Find where the given text appears and provide that cell's center as [x, y] coordinate. 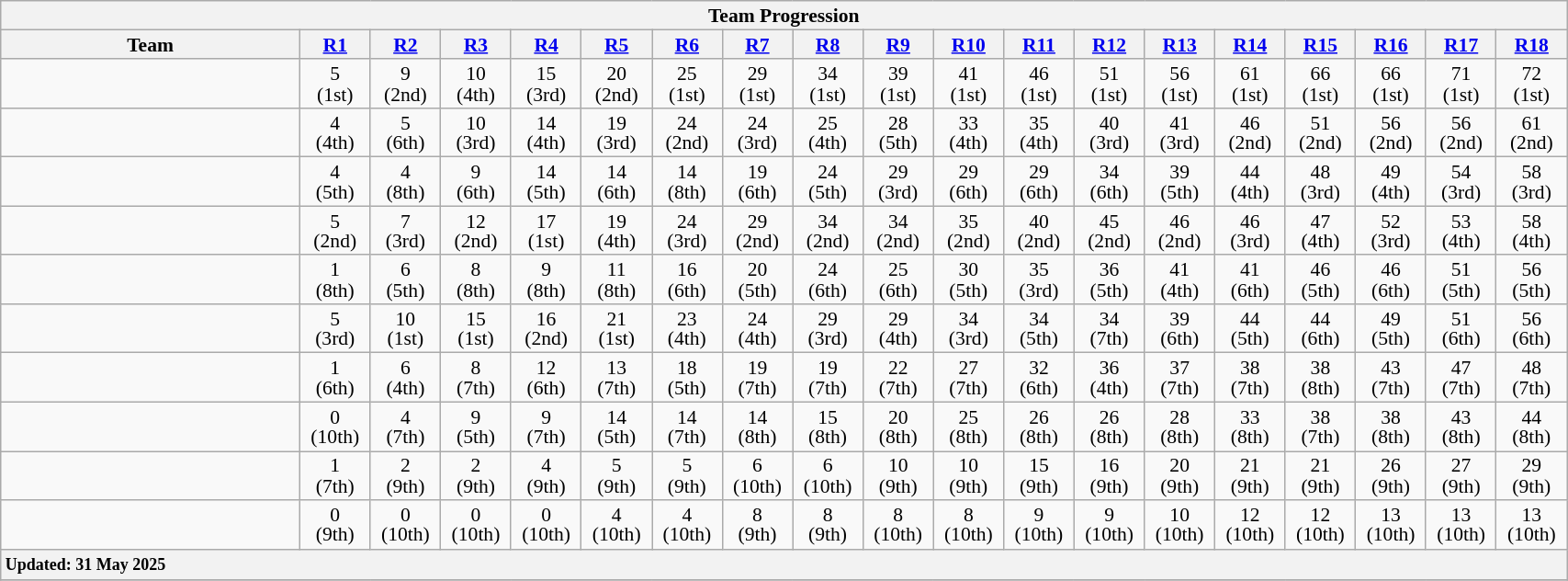
6(5th) [406, 279]
41(6th) [1249, 279]
5(3rd) [334, 329]
28(8th) [1179, 427]
14(4th) [546, 132]
48(3rd) [1321, 182]
4(7th) [406, 427]
R4 [546, 45]
49(5th) [1391, 329]
46(1st) [1040, 85]
51(1st) [1110, 85]
35(4th) [1040, 132]
58(3rd) [1532, 182]
39(1st) [898, 85]
R2 [406, 45]
25(8th) [968, 427]
24(6th) [829, 279]
46(3rd) [1249, 230]
44(6th) [1321, 329]
40(3rd) [1110, 132]
10(1st) [406, 329]
34(5th) [1040, 329]
39(6th) [1179, 329]
72(1st) [1532, 85]
R7 [757, 45]
26(9th) [1391, 476]
48(7th) [1532, 377]
R3 [476, 45]
34(7th) [1110, 329]
17(1st) [546, 230]
15(8th) [829, 427]
56(5th) [1532, 279]
14(7th) [687, 427]
5(2nd) [334, 230]
5(6th) [406, 132]
46(6th) [1391, 279]
36(5th) [1110, 279]
4(4th) [334, 132]
36(4th) [1110, 377]
9(2nd) [406, 85]
R6 [687, 45]
34(1st) [829, 85]
40(2nd) [1040, 230]
16(6th) [687, 279]
10(4th) [476, 85]
R14 [1249, 45]
37(7th) [1179, 377]
8(7th) [476, 377]
Updated: 31 May 2025 [784, 564]
4(8th) [406, 182]
19(4th) [617, 230]
47(4th) [1321, 230]
24(5th) [829, 182]
9(5th) [476, 427]
R16 [1391, 45]
19(6th) [757, 182]
61(1st) [1249, 85]
41(4th) [1179, 279]
12(6th) [546, 377]
5(1st) [334, 85]
46(5th) [1321, 279]
44(5th) [1249, 329]
R13 [1179, 45]
33(4th) [968, 132]
9(7th) [546, 427]
16(9th) [1110, 476]
R1 [334, 45]
22(7th) [898, 377]
71(1st) [1461, 85]
25(1st) [687, 85]
20(9th) [1179, 476]
1(8th) [334, 279]
R12 [1110, 45]
16(2nd) [546, 329]
27(7th) [968, 377]
15(9th) [1040, 476]
53(4th) [1461, 230]
23(4th) [687, 329]
R18 [1532, 45]
56(6th) [1532, 329]
4(9th) [546, 476]
24(4th) [757, 329]
10(3rd) [476, 132]
29(2nd) [757, 230]
52(3rd) [1391, 230]
25(4th) [829, 132]
51(2nd) [1321, 132]
24(2nd) [687, 132]
49(4th) [1391, 182]
47(7th) [1461, 377]
12(2nd) [476, 230]
R11 [1040, 45]
33(8th) [1249, 427]
7(3rd) [406, 230]
39(5th) [1179, 182]
29(1st) [757, 85]
R9 [898, 45]
6(4th) [406, 377]
14(6th) [617, 182]
9(8th) [546, 279]
56(1st) [1179, 85]
4(5th) [334, 182]
44(8th) [1532, 427]
34(3rd) [968, 329]
32(6th) [1040, 377]
10(10th) [1179, 524]
R17 [1461, 45]
18(5th) [687, 377]
61(2nd) [1532, 132]
R8 [829, 45]
20(5th) [757, 279]
R15 [1321, 45]
R10 [968, 45]
15(1st) [476, 329]
13(7th) [617, 377]
44(4th) [1249, 182]
35(3rd) [1040, 279]
43(7th) [1391, 377]
25(6th) [898, 279]
34(6th) [1110, 182]
51(5th) [1461, 279]
29(9th) [1532, 476]
21(1st) [617, 329]
41(1st) [968, 85]
27(9th) [1461, 476]
0(9th) [334, 524]
20(2nd) [617, 85]
30(5th) [968, 279]
54(3rd) [1461, 182]
51(6th) [1461, 329]
1(6th) [334, 377]
45(2nd) [1110, 230]
35(2nd) [968, 230]
15(3rd) [546, 85]
19(3rd) [617, 132]
9(6th) [476, 182]
8(8th) [476, 279]
29(4th) [898, 329]
58(4th) [1532, 230]
41(3rd) [1179, 132]
11(8th) [617, 279]
1(7th) [334, 476]
20(8th) [898, 427]
28(5th) [898, 132]
Team [151, 45]
43(8th) [1461, 427]
R5 [617, 45]
Team Progression [784, 16]
